Scan for the cell matching the given text and deliver its [X, Y] coordinate at center. 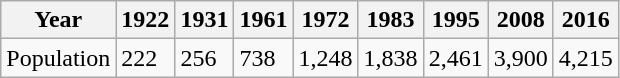
1931 [204, 20]
Population [58, 58]
1995 [456, 20]
3,900 [520, 58]
1961 [264, 20]
256 [204, 58]
222 [146, 58]
2016 [586, 20]
1983 [390, 20]
1972 [326, 20]
1,248 [326, 58]
738 [264, 58]
2,461 [456, 58]
2008 [520, 20]
Year [58, 20]
1,838 [390, 58]
4,215 [586, 58]
1922 [146, 20]
